From the cell containing the given text, extract its center point as (x, y) coordinate. 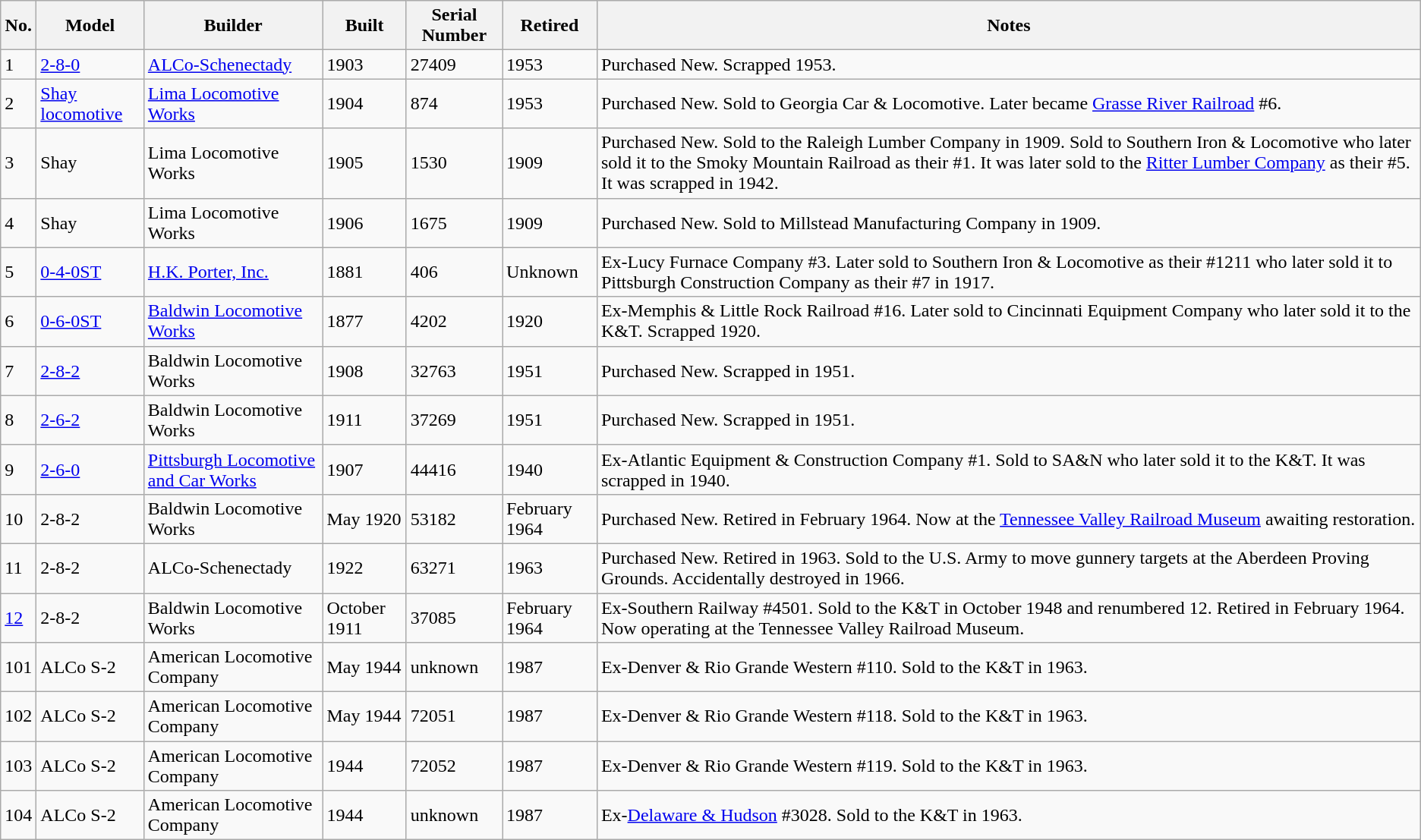
874 (454, 103)
Ex-Denver & Rio Grande Western #119. Sold to the K&T in 1963. (1008, 766)
102 (18, 716)
Purchased New. Scrapped 1953. (1008, 64)
1907 (364, 469)
Builder (233, 26)
1905 (364, 163)
103 (18, 766)
406 (454, 272)
Purchased New. Sold to Millstead Manufacturing Company in 1909. (1008, 223)
2-6-0 (90, 469)
1675 (454, 223)
Ex-Delaware & Hudson #3028. Sold to the K&T in 1963. (1008, 815)
72051 (454, 716)
27409 (454, 64)
Shay locomotive (90, 103)
Model (90, 26)
Ex-Atlantic Equipment & Construction Company #1. Sold to SA&N who later sold it to the K&T. It was scrapped in 1940. (1008, 469)
9 (18, 469)
Purchased New. Sold to Georgia Car & Locomotive. Later became Grasse River Railroad #6. (1008, 103)
0-6-0ST (90, 322)
37085 (454, 618)
6 (18, 322)
104 (18, 815)
4 (18, 223)
1940 (550, 469)
3 (18, 163)
Built (364, 26)
8 (18, 420)
5 (18, 272)
63271 (454, 568)
1911 (364, 420)
2 (18, 103)
2-8-0 (90, 64)
12 (18, 618)
Ex-Denver & Rio Grande Western #110. Sold to the K&T in 1963. (1008, 668)
H.K. Porter, Inc. (233, 272)
1963 (550, 568)
1906 (364, 223)
2-6-2 (90, 420)
Purchased New. Retired in February 1964. Now at the Tennessee Valley Railroad Museum awaiting restoration. (1008, 519)
Notes (1008, 26)
Unknown (550, 272)
11 (18, 568)
1877 (364, 322)
Ex-Memphis & Little Rock Railroad #16. Later sold to Cincinnati Equipment Company who later sold it to the K&T. Scrapped 1920. (1008, 322)
1908 (364, 370)
Serial Number (454, 26)
1922 (364, 568)
Purchased New. Retired in 1963. Sold to the U.S. Army to move gunnery targets at the Aberdeen Proving Grounds. Accidentally destroyed in 1966. (1008, 568)
October 1911 (364, 618)
Pittsburgh Locomotive and Car Works (233, 469)
53182 (454, 519)
37269 (454, 420)
May 1920 (364, 519)
1903 (364, 64)
4202 (454, 322)
101 (18, 668)
1530 (454, 163)
1904 (364, 103)
32763 (454, 370)
1920 (550, 322)
No. (18, 26)
Retired (550, 26)
7 (18, 370)
10 (18, 519)
1881 (364, 272)
Ex-Denver & Rio Grande Western #118. Sold to the K&T in 1963. (1008, 716)
44416 (454, 469)
0-4-0ST (90, 272)
1 (18, 64)
72052 (454, 766)
